Detect which cell encompasses the target text, then output its [x, y] center coordinate. 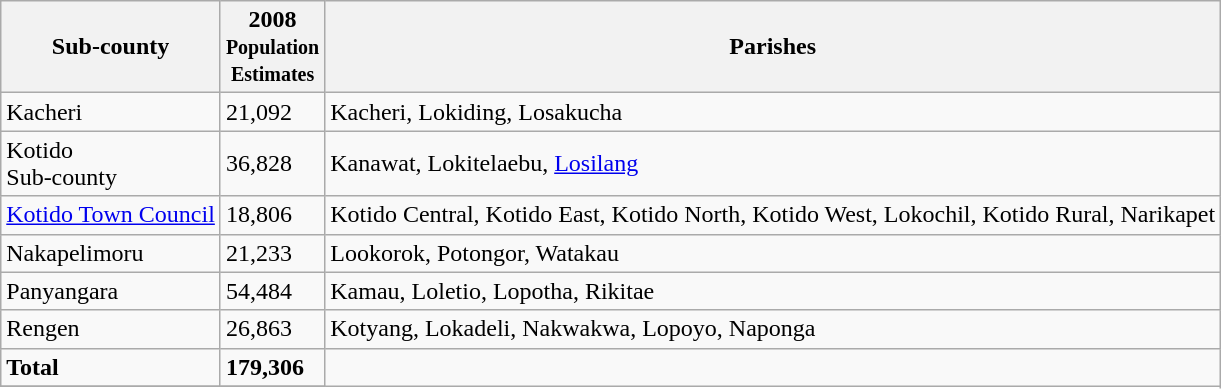
54,484 [272, 291]
21,233 [272, 253]
Parishes [773, 47]
Kotyang, Lokadeli, Nakwakwa, Lopoyo, Naponga [773, 329]
KotidoSub-county [111, 164]
Kanawat, Lokitelaebu, Losilang [773, 164]
Kotido Town Council [111, 215]
Kamau, Loletio, Lopotha, Rikitae [773, 291]
179,306 [272, 367]
2008PopulationEstimates [272, 47]
Total [111, 367]
Kacheri [111, 112]
Kacheri, Lokiding, Losakucha [773, 112]
21,092 [272, 112]
36,828 [272, 164]
26,863 [272, 329]
Panyangara [111, 291]
18,806 [272, 215]
Lookorok, Potongor, Watakau [773, 253]
Kotido Central, Kotido East, Kotido North, Kotido West, Lokochil, Kotido Rural, Narikapet [773, 215]
Rengen [111, 329]
Sub-county [111, 47]
Nakapelimoru [111, 253]
